Capture the cell that displays the provided text and extract its (X, Y) central coordinate. 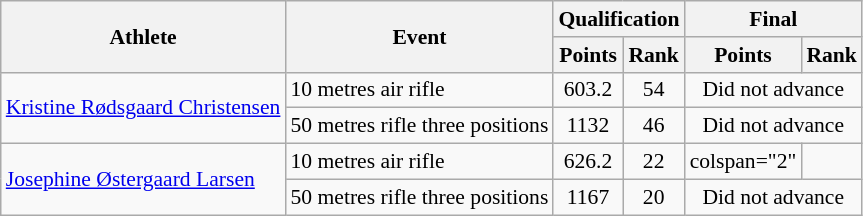
46 (654, 126)
603.2 (588, 90)
626.2 (588, 162)
Event (419, 36)
22 (654, 162)
1132 (588, 126)
Qualification (618, 19)
20 (654, 197)
1167 (588, 197)
Final (774, 19)
colspan="2" (744, 162)
Kristine Rødsgaard Christensen (144, 108)
54 (654, 90)
Josephine Østergaard Larsen (144, 180)
Athlete (144, 36)
